Return the (x, y) coordinate for the center point of the cell that contains the specified text.  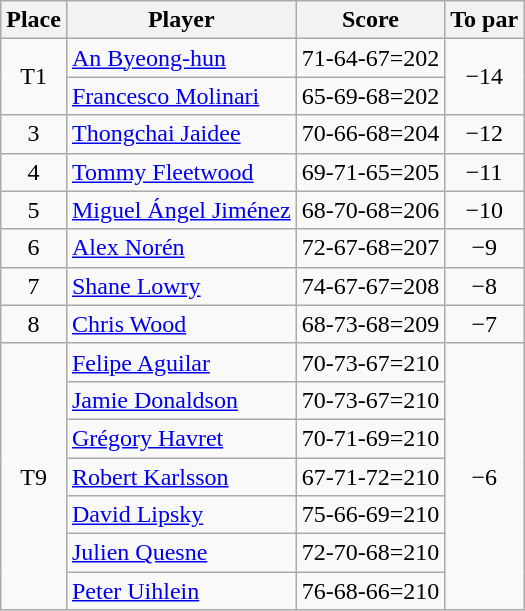
72-67-68=207 (370, 248)
T9 (34, 476)
74-67-67=208 (370, 286)
−14 (484, 77)
69-71-65=205 (370, 172)
Julien Quesne (181, 553)
3 (34, 134)
−7 (484, 324)
5 (34, 210)
−10 (484, 210)
Francesco Molinari (181, 96)
Shane Lowry (181, 286)
Alex Norén (181, 248)
Robert Karlsson (181, 477)
75-66-69=210 (370, 515)
−9 (484, 248)
David Lipsky (181, 515)
7 (34, 286)
An Byeong-hun (181, 58)
6 (34, 248)
T1 (34, 77)
−11 (484, 172)
67-71-72=210 (370, 477)
−12 (484, 134)
Miguel Ángel Jiménez (181, 210)
Grégory Havret (181, 438)
4 (34, 172)
Thongchai Jaidee (181, 134)
68-70-68=206 (370, 210)
Place (34, 20)
To par (484, 20)
−8 (484, 286)
71-64-67=202 (370, 58)
76-68-66=210 (370, 591)
70-71-69=210 (370, 438)
Jamie Donaldson (181, 400)
Felipe Aguilar (181, 362)
Chris Wood (181, 324)
70-66-68=204 (370, 134)
Peter Uihlein (181, 591)
Player (181, 20)
−6 (484, 476)
Tommy Fleetwood (181, 172)
72-70-68=210 (370, 553)
65-69-68=202 (370, 96)
68-73-68=209 (370, 324)
Score (370, 20)
8 (34, 324)
